Return (X, Y) of the center of cell containing provided text 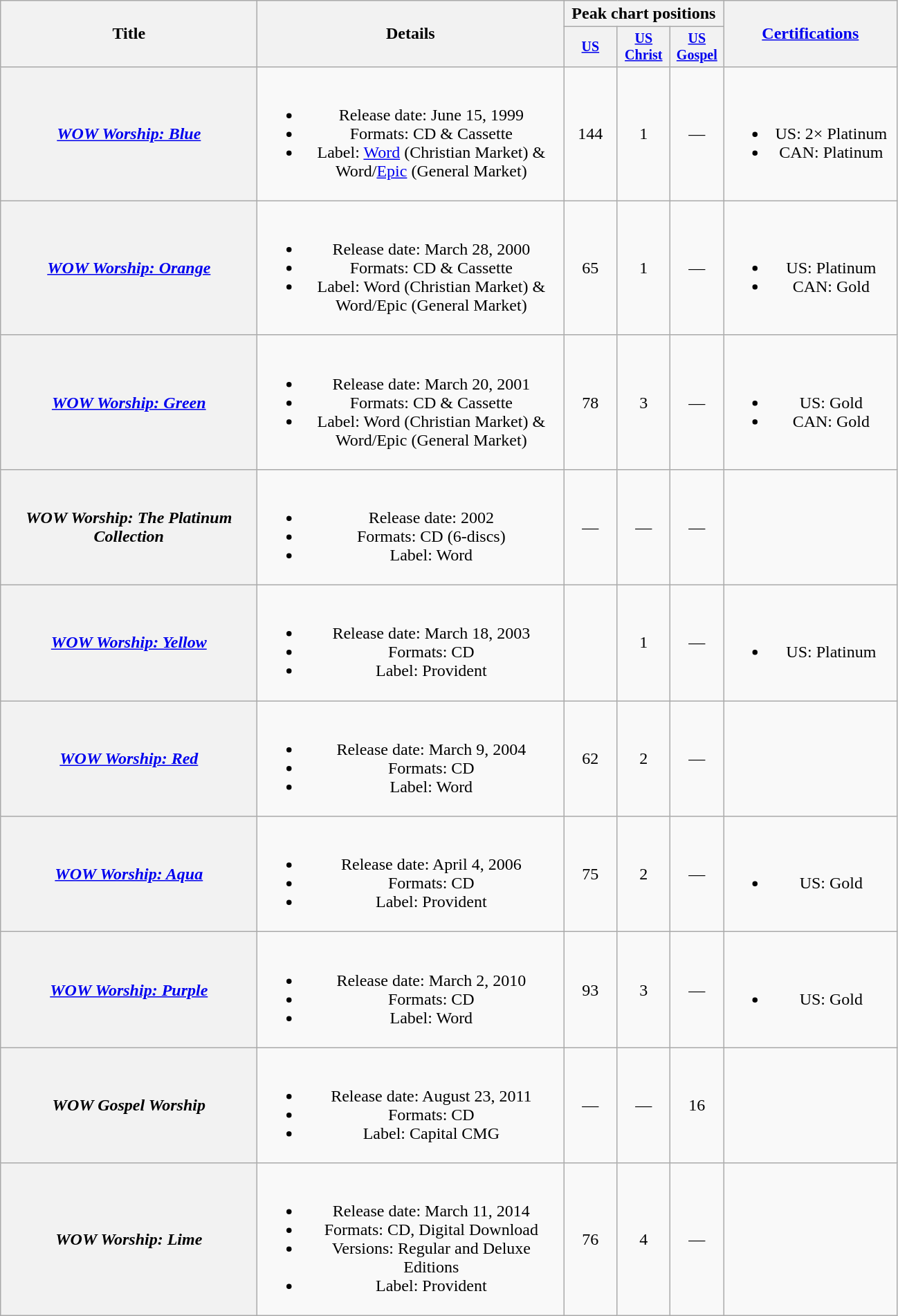
Release date: June 15, 1999Formats: CD & CassetteLabel: Word (Christian Market) & Word/Epic (General Market) (411, 134)
WOW Worship: Green (129, 402)
Release date: April 4, 2006Formats: CDLabel: Provident (411, 875)
US: GoldCAN: Gold (811, 402)
US (591, 47)
WOW Worship: Lime (129, 1240)
US: PlatinumCAN: Gold (811, 268)
16 (697, 1106)
4 (643, 1240)
Release date: 2002Formats: CD (6-discs)Label: Word (411, 527)
Certifications (811, 34)
US Christ (643, 47)
Release date: March 18, 2003Formats: CDLabel: Provident (411, 643)
Release date: March 11, 2014Formats: CD, Digital DownloadVersions: Regular and Deluxe EditionsLabel: Provident (411, 1240)
US: Platinum (811, 643)
Details (411, 34)
Title (129, 34)
65 (591, 268)
75 (591, 875)
WOW Worship: Yellow (129, 643)
WOW Worship: Orange (129, 268)
US Gospel (697, 47)
Release date: August 23, 2011Formats: CDLabel: Capital CMG (411, 1106)
76 (591, 1240)
WOW Worship: Blue (129, 134)
WOW Gospel Worship (129, 1106)
WOW Worship: Red (129, 758)
Release date: March 9, 2004Formats: CDLabel: Word (411, 758)
WOW Worship: Aqua (129, 875)
62 (591, 758)
Release date: March 28, 2000Formats: CD & CassetteLabel: Word (Christian Market) & Word/Epic (General Market) (411, 268)
Release date: March 20, 2001Formats: CD & CassetteLabel: Word (Christian Market) & Word/Epic (General Market) (411, 402)
Peak chart positions (643, 14)
US: 2× PlatinumCAN: Platinum (811, 134)
144 (591, 134)
WOW Worship: Purple (129, 989)
Release date: March 2, 2010Formats: CDLabel: Word (411, 989)
93 (591, 989)
WOW Worship: The Platinum Collection (129, 527)
78 (591, 402)
